For the text-containing cell, return its midpoint in (x, y) coordinate format. 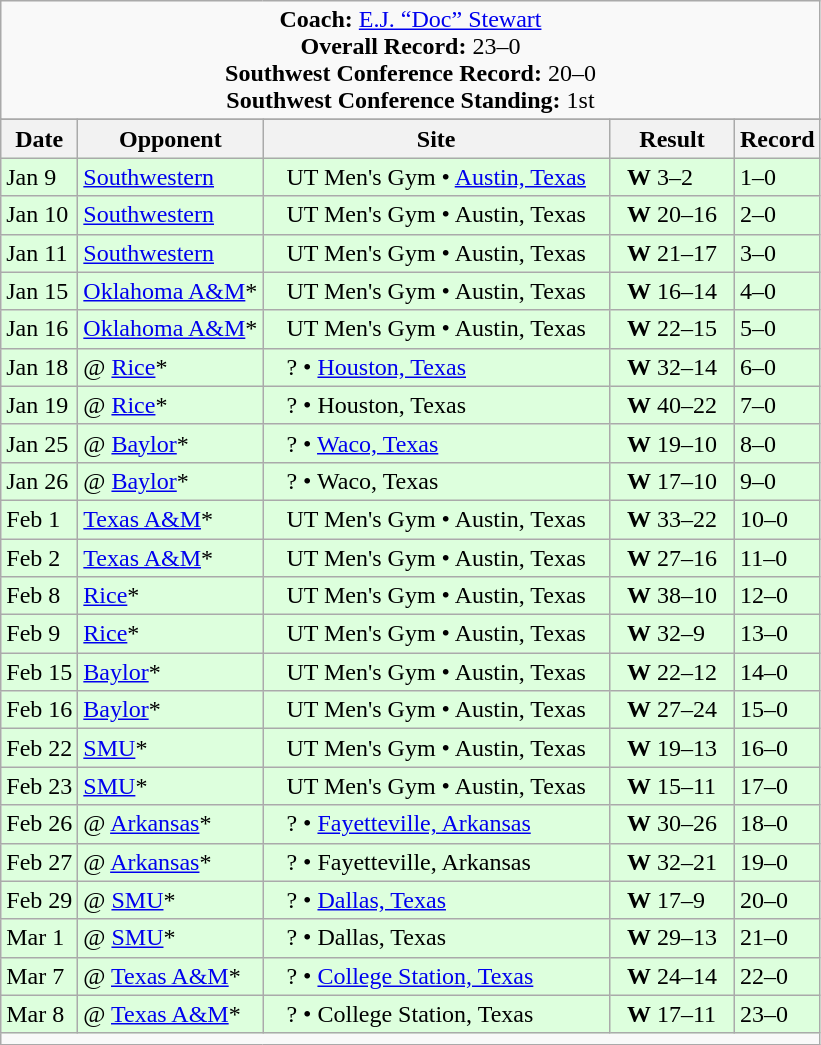
W 3–2 (672, 177)
W 19–13 (672, 748)
Feb 23 (40, 786)
W 17–10 (672, 481)
W 38–10 (672, 596)
Feb 1 (40, 519)
Mar 1 (40, 938)
W 30–26 (672, 824)
17–0 (778, 786)
3–0 (778, 253)
Jan 11 (40, 253)
Jan 18 (40, 367)
W 33–22 (672, 519)
W 17–11 (672, 1014)
Jan 15 (40, 291)
W 21–17 (672, 253)
Mar 7 (40, 976)
Feb 22 (40, 748)
22–0 (778, 976)
Feb 29 (40, 900)
12–0 (778, 596)
W 22–12 (672, 672)
4–0 (778, 291)
20–0 (778, 900)
18–0 (778, 824)
1–0 (778, 177)
W 15–11 (672, 786)
W 22–15 (672, 329)
Opponent (170, 139)
Site (436, 139)
W 24–14 (672, 976)
W 27–24 (672, 710)
Jan 26 (40, 481)
10–0 (778, 519)
Jan 16 (40, 329)
8–0 (778, 443)
Record (778, 139)
Feb 27 (40, 862)
W 40–22 (672, 405)
14–0 (778, 672)
Feb 26 (40, 824)
W 32–21 (672, 862)
Feb 8 (40, 596)
Feb 15 (40, 672)
2–0 (778, 215)
W 27–16 (672, 557)
Jan 10 (40, 215)
Feb 2 (40, 557)
6–0 (778, 367)
W 32–14 (672, 367)
Jan 25 (40, 443)
Coach: E.J. “Doc” StewartOverall Record: 23–0Southwest Conference Record: 20–0Southwest Conference Standing: 1st (410, 60)
16–0 (778, 748)
W 17–9 (672, 900)
Feb 16 (40, 710)
Jan 19 (40, 405)
W 16–14 (672, 291)
9–0 (778, 481)
Date (40, 139)
Result (672, 139)
19–0 (778, 862)
11–0 (778, 557)
Feb 9 (40, 634)
15–0 (778, 710)
W 19–10 (672, 443)
23–0 (778, 1014)
5–0 (778, 329)
7–0 (778, 405)
W 32–9 (672, 634)
W 29–13 (672, 938)
W 20–16 (672, 215)
Mar 8 (40, 1014)
21–0 (778, 938)
13–0 (778, 634)
Jan 9 (40, 177)
